Provide the [x, y] coordinate of the cell's center where the given text is located.  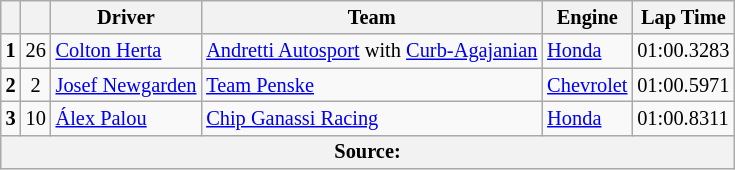
01:00.8311 [683, 118]
Josef Newgarden [126, 85]
Chip Ganassi Racing [372, 118]
Team [372, 17]
01:00.3283 [683, 51]
3 [11, 118]
Lap Time [683, 17]
01:00.5971 [683, 85]
Team Penske [372, 85]
1 [11, 51]
Álex Palou [126, 118]
Colton Herta [126, 51]
26 [36, 51]
Source: [368, 152]
Chevrolet [587, 85]
Andretti Autosport with Curb-Agajanian [372, 51]
Engine [587, 17]
10 [36, 118]
Driver [126, 17]
